Return the (X, Y) coordinate for the center point of the cell that contains the specified text.  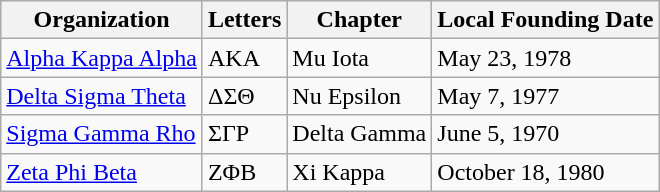
June 5, 1970 (546, 134)
ΖΦΒ (244, 172)
Alpha Kappa Alpha (102, 58)
Delta Gamma (360, 134)
Organization (102, 20)
Delta Sigma Theta (102, 96)
Chapter (360, 20)
ΑΚΑ (244, 58)
Local Founding Date (546, 20)
Xi Kappa (360, 172)
Zeta Phi Beta (102, 172)
October 18, 1980 (546, 172)
Sigma Gamma Rho (102, 134)
ΣΓΡ (244, 134)
Letters (244, 20)
Mu Iota (360, 58)
ΔΣΘ (244, 96)
May 23, 1978 (546, 58)
Nu Epsilon (360, 96)
May 7, 1977 (546, 96)
